Provide the [X, Y] coordinate of the cell's center where the given text is located.  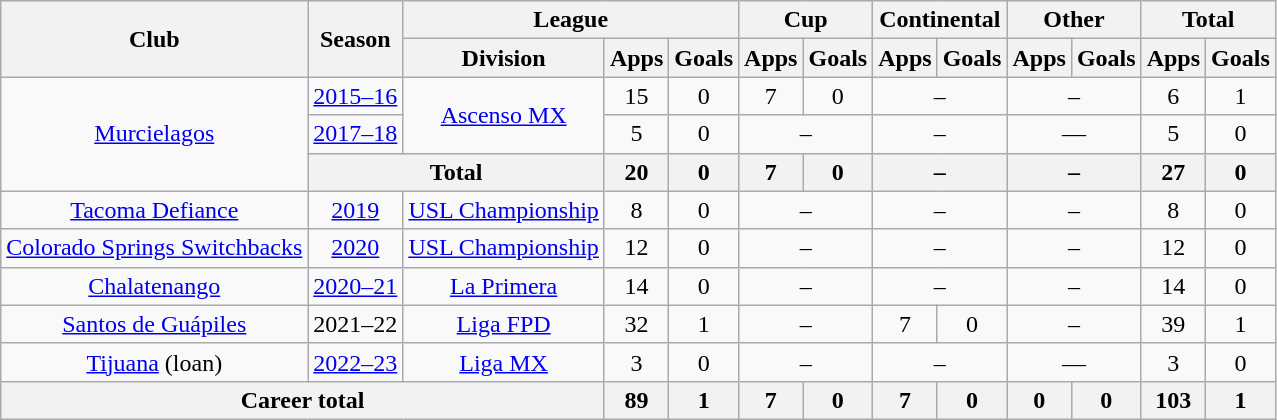
Tacoma Defiance [154, 210]
Murcielagos [154, 134]
39 [1173, 324]
2017–18 [356, 134]
6 [1173, 96]
Season [356, 39]
2022–23 [356, 362]
89 [636, 400]
2020 [356, 248]
Ascenso MX [504, 115]
La Primera [504, 286]
15 [636, 96]
32 [636, 324]
Continental [940, 20]
Chalatenango [154, 286]
2019 [356, 210]
Liga FPD [504, 324]
Liga MX [504, 362]
Other [1074, 20]
20 [636, 172]
Colorado Springs Switchbacks [154, 248]
Santos de Guápiles [154, 324]
2021–22 [356, 324]
Division [504, 58]
Cup [806, 20]
2020–21 [356, 286]
League [571, 20]
2015–16 [356, 96]
Club [154, 39]
103 [1173, 400]
27 [1173, 172]
Career total [303, 400]
Tijuana (loan) [154, 362]
